Find where the given text appears and provide that cell's center as [X, Y] coordinate. 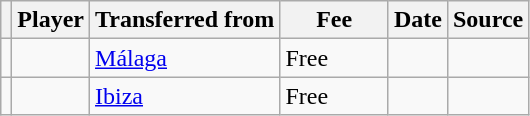
Málaga [185, 58]
Ibiza [185, 96]
Transferred from [185, 20]
Date [418, 20]
Player [51, 20]
Fee [334, 20]
Source [488, 20]
